Search for the cell housing the specified text and yield its (X, Y) center coordinate. 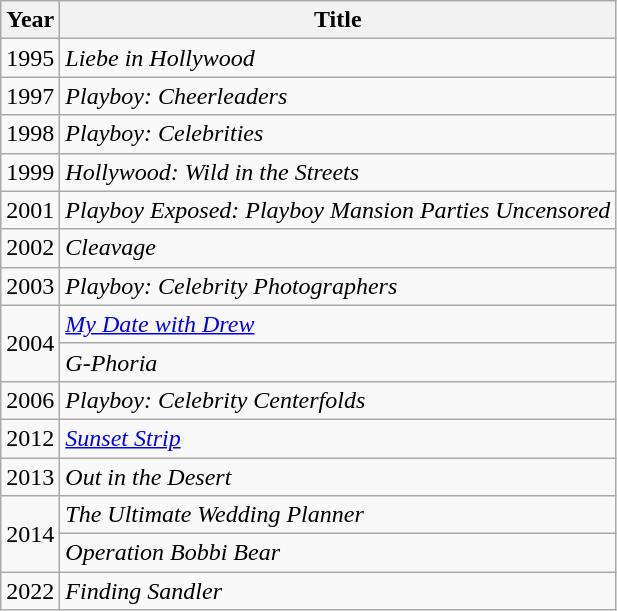
1995 (30, 58)
Playboy: Cheerleaders (338, 96)
2006 (30, 400)
Playboy Exposed: Playboy Mansion Parties Uncensored (338, 210)
The Ultimate Wedding Planner (338, 515)
2003 (30, 286)
Playboy: Celebrities (338, 134)
2012 (30, 438)
Operation Bobbi Bear (338, 553)
Playboy: Celebrity Centerfolds (338, 400)
2022 (30, 591)
Sunset Strip (338, 438)
1999 (30, 172)
Finding Sandler (338, 591)
Liebe in Hollywood (338, 58)
Hollywood: Wild in the Streets (338, 172)
G-Phoria (338, 362)
Cleavage (338, 248)
Out in the Desert (338, 477)
2002 (30, 248)
Playboy: Celebrity Photographers (338, 286)
2001 (30, 210)
1997 (30, 96)
1998 (30, 134)
My Date with Drew (338, 324)
2004 (30, 343)
Title (338, 20)
Year (30, 20)
2013 (30, 477)
2014 (30, 534)
